Find where the given text appears and provide that cell's center as (X, Y) coordinate. 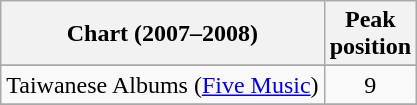
9 (370, 85)
Taiwanese Albums (Five Music) (162, 85)
Chart (2007–2008) (162, 34)
Peakposition (370, 34)
